Identify which cell holds the provided text, then report its [X, Y] central coordinate. 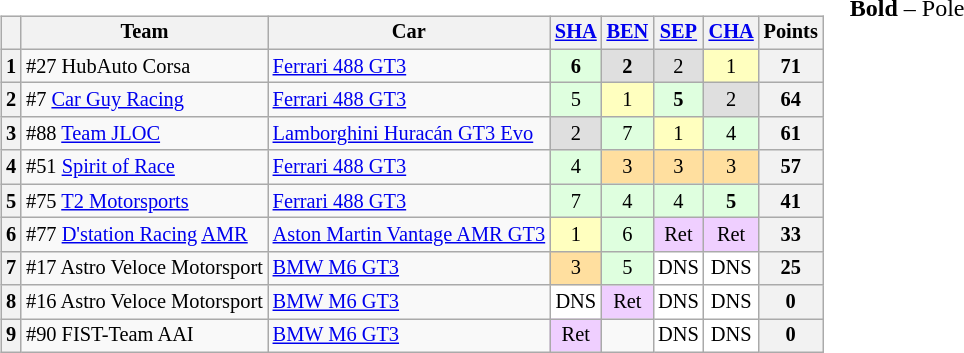
57 [791, 167]
#51 Spirit of Race [144, 167]
#7 Car Guy Racing [144, 100]
64 [791, 100]
33 [791, 235]
#90 FIST-Team AAI [144, 336]
Car [409, 33]
Aston Martin Vantage AMR GT3 [409, 235]
8 [11, 302]
#27 HubAuto Corsa [144, 66]
61 [791, 134]
SEP [678, 33]
BEN [628, 33]
#75 T2 Motorsports [144, 201]
41 [791, 201]
#88 Team JLOC [144, 134]
SHA [576, 33]
71 [791, 66]
Team [144, 33]
9 [11, 336]
25 [791, 268]
#17 Astro Veloce Motorsport [144, 268]
#77 D'station Racing AMR [144, 235]
CHA [732, 33]
#16 Astro Veloce Motorsport [144, 302]
Lamborghini Huracán GT3 Evo [409, 134]
Points [791, 33]
